Return [x, y] of the center of cell containing provided text 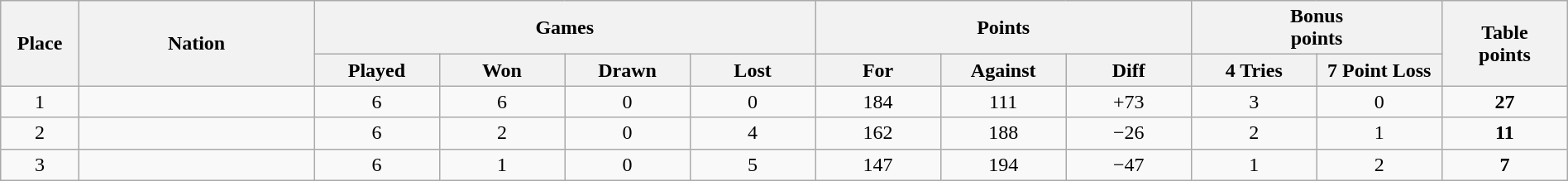
For [878, 70]
7 Point Loss [1379, 70]
4 Tries [1254, 70]
147 [878, 164]
Lost [753, 70]
162 [878, 133]
Won [502, 70]
−47 [1129, 164]
4 [753, 133]
188 [1003, 133]
Place [40, 43]
27 [1505, 102]
Tablepoints [1505, 43]
7 [1505, 164]
194 [1003, 164]
Nation [196, 43]
184 [878, 102]
Diff [1129, 70]
Games [565, 28]
−26 [1129, 133]
Played [377, 70]
11 [1505, 133]
111 [1003, 102]
Points [1004, 28]
5 [753, 164]
Drawn [628, 70]
Against [1003, 70]
Bonuspoints [1317, 28]
+73 [1129, 102]
